From the cell containing the given text, extract its center point as (X, Y) coordinate. 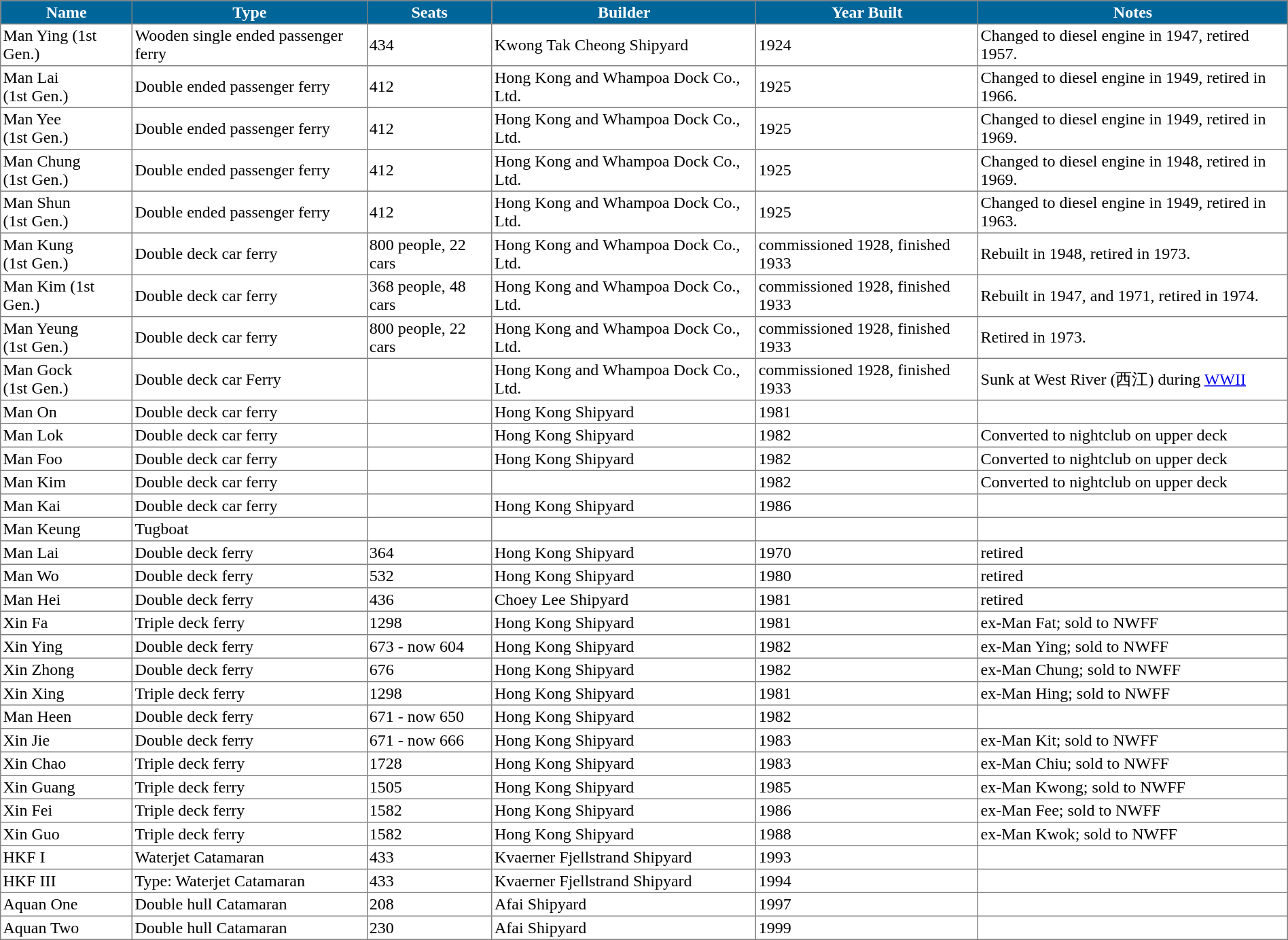
Man Lai (67, 553)
1988 (867, 834)
Xin Fei (67, 810)
Changed to diesel engine in 1949, retired in 1963. (1133, 212)
436 (429, 599)
Seats (429, 12)
ex-Man Chung; sold to NWFF (1133, 669)
HKF III (67, 881)
Name (67, 12)
Tugboat (250, 529)
Man Kim (1st Gen.) (67, 296)
Rebuilt in 1947, and 1971, retired in 1974. (1133, 296)
Changed to diesel engine in 1948, retired in 1969. (1133, 171)
1994 (867, 881)
1985 (867, 787)
Man Kung(1st Gen.) (67, 254)
ex-Man Hing; sold to NWFF (1133, 693)
ex-Man Chiu; sold to NWFF (1133, 763)
Kwong Tak Cheong Shipyard (624, 45)
Xin Guang (67, 787)
1997 (867, 904)
673 - now 604 (429, 646)
208 (429, 904)
Man Kim (67, 482)
Builder (624, 12)
Choey Lee Shipyard (624, 599)
Changed to diesel engine in 1947, retired 1957. (1133, 45)
Xin Zhong (67, 669)
Man Keung (67, 529)
368 people, 48 cars (429, 296)
Xin Guo (67, 834)
Type: Waterjet Catamaran (250, 881)
1505 (429, 787)
ex-Man Kwong; sold to NWFF (1133, 787)
ex-Man Kit; sold to NWFF (1133, 740)
ex-Man Fat; sold to NWFF (1133, 623)
Changed to diesel engine in 1949, retired in 1966. (1133, 87)
Man Chung(1st Gen.) (67, 171)
676 (429, 669)
Waterjet Catamaran (250, 857)
Xin Xing (67, 693)
Sunk at West River (西江) during WWII (1133, 379)
Man Ying (1st Gen.) (67, 45)
671 - now 666 (429, 740)
Xin Jie (67, 740)
Man Gock(1st Gen.) (67, 379)
Xin Fa (67, 623)
Man Wo (67, 576)
HKF I (67, 857)
Aquan Two (67, 928)
Notes (1133, 12)
Man Lai(1st Gen.) (67, 87)
ex-Man Kwok; sold to NWFF (1133, 834)
Type (250, 12)
1924 (867, 45)
1970 (867, 553)
Man Kai (67, 506)
Xin Chao (67, 763)
1728 (429, 763)
Wooden single ended passenger ferry (250, 45)
364 (429, 553)
Man Lok (67, 435)
Xin Ying (67, 646)
230 (429, 928)
434 (429, 45)
Man Yee(1st Gen.) (67, 128)
Man On (67, 412)
Double deck car Ferry (250, 379)
Changed to diesel engine in 1949, retired in 1969. (1133, 128)
1993 (867, 857)
1980 (867, 576)
Rebuilt in 1948, retired in 1973. (1133, 254)
ex-Man Fee; sold to NWFF (1133, 810)
Man Yeung(1st Gen.) (67, 338)
532 (429, 576)
Man Shun(1st Gen.) (67, 212)
Aquan One (67, 904)
Man Heen (67, 716)
Man Foo (67, 459)
Year Built (867, 12)
ex-Man Ying; sold to NWFF (1133, 646)
671 - now 650 (429, 716)
Man Hei (67, 599)
Retired in 1973. (1133, 338)
1999 (867, 928)
